Pinpoint the cell where the given text exists, returning its [X, Y] midpoint coordinate. 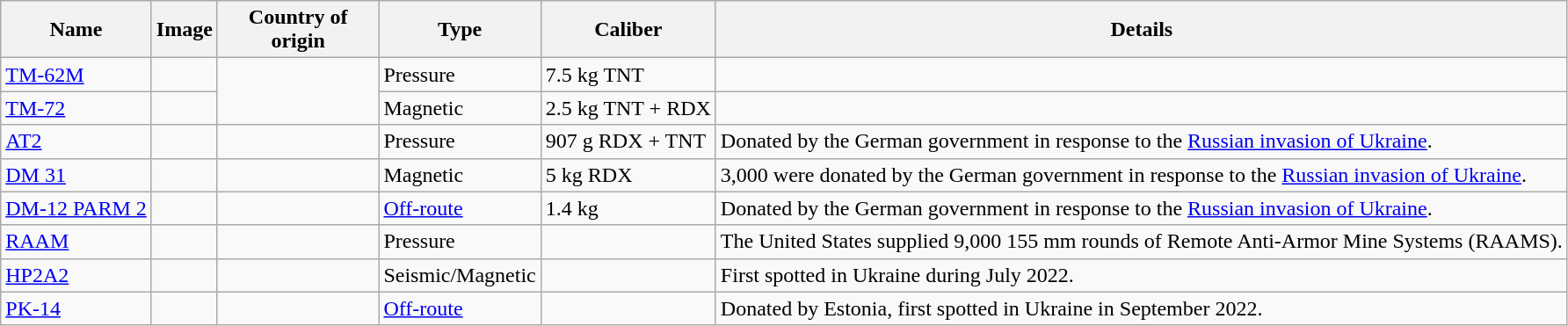
7.5 kg TNT [628, 75]
5 kg RDX [628, 175]
Image [185, 30]
2.5 kg TNT + RDX [628, 108]
RAAM [76, 242]
TM-72 [76, 108]
Caliber [628, 30]
Name [76, 30]
Country of origin [298, 30]
DM 31 [76, 175]
Type [460, 30]
First spotted in Ukraine during July 2022. [1141, 275]
907 g RDX + TNT [628, 141]
TM-62M [76, 75]
The United States supplied 9,000 155 mm rounds of Remote Anti-Armor Mine Systems (RAAMS). [1141, 242]
HP2A2 [76, 275]
Details [1141, 30]
Donated by Estonia, first spotted in Ukraine in September 2022. [1141, 308]
DM-12 PARM 2 [76, 208]
1.4 kg [628, 208]
Seismic/Magnetic [460, 275]
AT2 [76, 141]
3,000 were donated by the German government in response to the Russian invasion of Ukraine. [1141, 175]
PK-14 [76, 308]
